Scan for the cell matching the given text and deliver its (X, Y) coordinate at center. 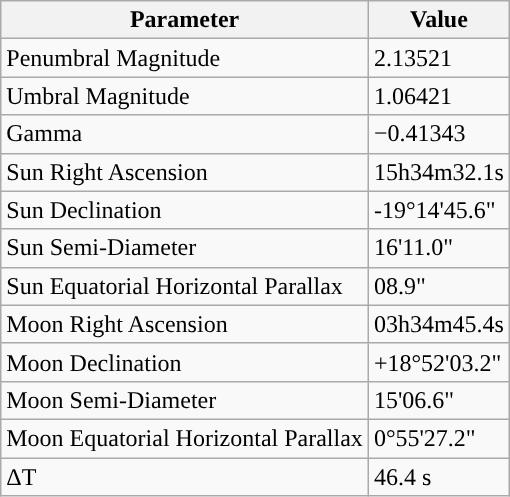
03h34m45.4s (438, 324)
Parameter (185, 20)
Moon Right Ascension (185, 324)
1.06421 (438, 96)
Sun Equatorial Horizontal Parallax (185, 286)
08.9" (438, 286)
16'11.0" (438, 248)
Sun Declination (185, 210)
+18°52'03.2" (438, 362)
Moon Declination (185, 362)
Moon Semi-Diameter (185, 400)
15h34m32.1s (438, 172)
Umbral Magnitude (185, 96)
15'06.6" (438, 400)
-19°14'45.6" (438, 210)
Penumbral Magnitude (185, 58)
2.13521 (438, 58)
Sun Right Ascension (185, 172)
Value (438, 20)
ΔT (185, 477)
46.4 s (438, 477)
0°55'27.2" (438, 438)
Gamma (185, 134)
Moon Equatorial Horizontal Parallax (185, 438)
−0.41343 (438, 134)
Sun Semi-Diameter (185, 248)
